Determine the [X, Y] coordinate at the center of the cell enclosing the given text.  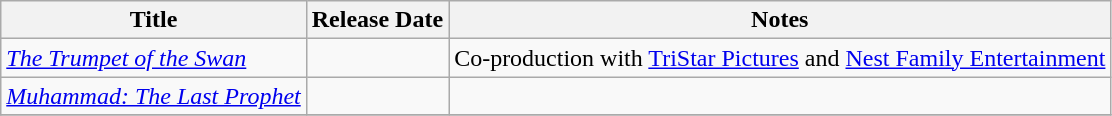
Notes [780, 20]
The Trumpet of the Swan [154, 58]
Release Date [377, 20]
Co-production with TriStar Pictures and Nest Family Entertainment [780, 58]
Title [154, 20]
Muhammad: The Last Prophet [154, 96]
